Find where the given text appears and provide that cell's center as [x, y] coordinate. 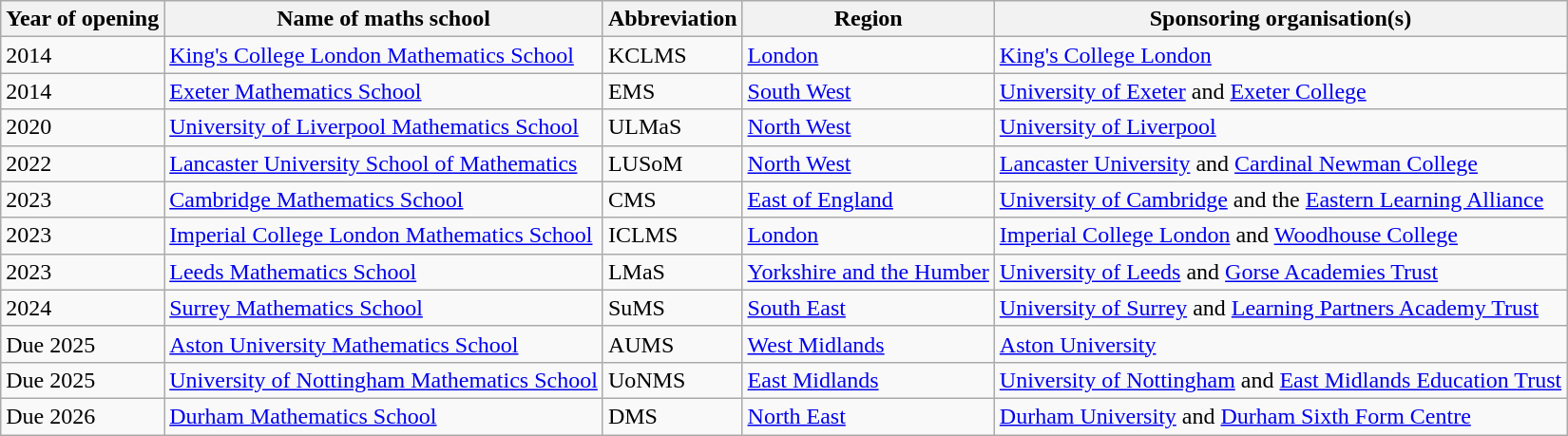
LMaS [673, 272]
North East [869, 416]
East of England [869, 199]
Aston University [1280, 344]
ICLMS [673, 236]
University of Surrey and Learning Partners Academy Trust [1280, 308]
SuMS [673, 308]
South West [869, 91]
2024 [83, 308]
University of Exeter and Exeter College [1280, 91]
KCLMS [673, 55]
2020 [83, 127]
Abbreviation [673, 19]
DMS [673, 416]
Leeds Mathematics School [384, 272]
King's College London [1280, 55]
AUMS [673, 344]
2022 [83, 163]
Sponsoring organisation(s) [1280, 19]
University of Cambridge and the Eastern Learning Alliance [1280, 199]
Lancaster University School of Mathematics [384, 163]
Due 2026 [83, 416]
East Midlands [869, 380]
Imperial College London and Woodhouse College [1280, 236]
Cambridge Mathematics School [384, 199]
South East [869, 308]
Yorkshire and the Humber [869, 272]
University of Liverpool Mathematics School [384, 127]
University of Leeds and Gorse Academies Trust [1280, 272]
Year of opening [83, 19]
University of Nottingham Mathematics School [384, 380]
UoNMS [673, 380]
Name of maths school [384, 19]
Aston University Mathematics School [384, 344]
Surrey Mathematics School [384, 308]
West Midlands [869, 344]
CMS [673, 199]
LUSoM [673, 163]
University of Nottingham and East Midlands Education Trust [1280, 380]
EMS [673, 91]
University of Liverpool [1280, 127]
Imperial College London Mathematics School [384, 236]
Exeter Mathematics School [384, 91]
Region [869, 19]
King's College London Mathematics School [384, 55]
Lancaster University and Cardinal Newman College [1280, 163]
Durham University and Durham Sixth Form Centre [1280, 416]
Durham Mathematics School [384, 416]
ULMaS [673, 127]
